For the text-containing cell, return its midpoint in [X, Y] coordinate format. 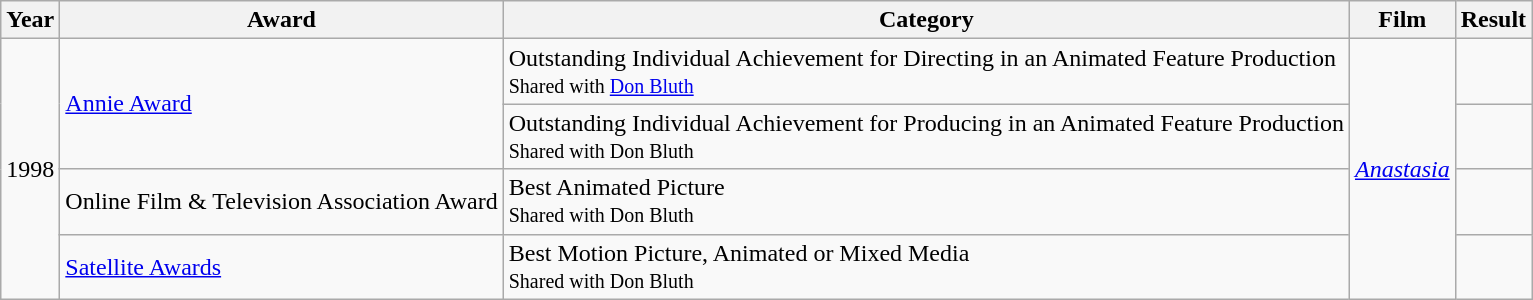
Best Animated PictureShared with Don Bluth [926, 202]
Best Motion Picture, Animated or Mixed MediaShared with Don Bluth [926, 266]
Award [282, 20]
Film [1402, 20]
Category [926, 20]
Satellite Awards [282, 266]
Annie Award [282, 104]
Year [30, 20]
Outstanding Individual Achievement for Producing in an Animated Feature ProductionShared with Don Bluth [926, 136]
Anastasia [1402, 169]
Outstanding Individual Achievement for Directing in an Animated Feature ProductionShared with Don Bluth [926, 72]
Online Film & Television Association Award [282, 202]
1998 [30, 169]
Result [1493, 20]
